Detect which cell encompasses the target text, then output its (X, Y) center coordinate. 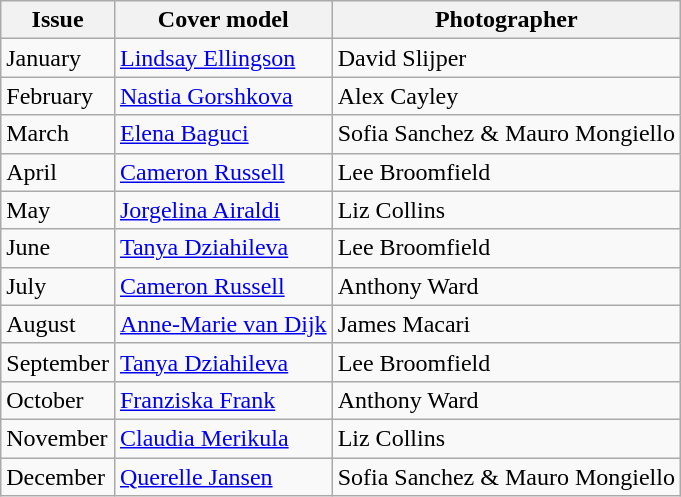
Photographer (506, 20)
December (58, 477)
Issue (58, 20)
Jorgelina Airaldi (223, 210)
Alex Cayley (506, 96)
August (58, 324)
Querelle Jansen (223, 477)
September (58, 362)
March (58, 134)
Elena Baguci (223, 134)
Lindsay Ellingson (223, 58)
November (58, 438)
January (58, 58)
October (58, 400)
February (58, 96)
April (58, 172)
June (58, 248)
July (58, 286)
May (58, 210)
Nastia Gorshkova (223, 96)
Cover model (223, 20)
Anne-Marie van Dijk (223, 324)
David Slijper (506, 58)
Claudia Merikula (223, 438)
Franziska Frank (223, 400)
James Macari (506, 324)
